Capture the cell that displays the provided text and extract its [x, y] central coordinate. 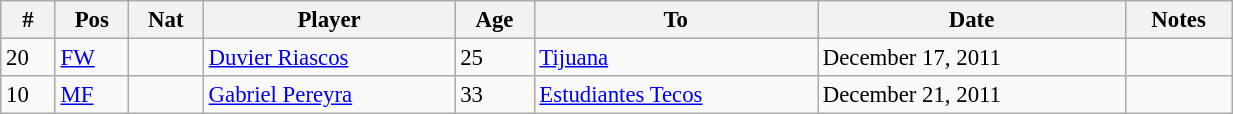
Notes [1179, 20]
Estudiantes Tecos [676, 95]
Tijuana [676, 58]
Duvier Riascos [329, 58]
10 [28, 95]
Player [329, 20]
Pos [92, 20]
December 17, 2011 [972, 58]
To [676, 20]
Gabriel Pereyra [329, 95]
FW [92, 58]
December 21, 2011 [972, 95]
25 [494, 58]
33 [494, 95]
Date [972, 20]
# [28, 20]
Age [494, 20]
MF [92, 95]
Nat [166, 20]
20 [28, 58]
